Detect which cell encompasses the target text, then output its (X, Y) center coordinate. 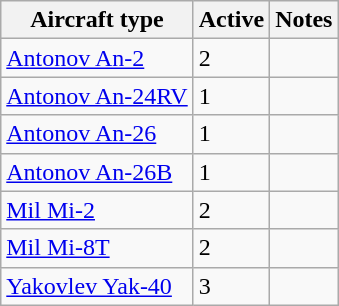
Yakovlev Yak-40 (97, 286)
Mil Mi-2 (97, 210)
Active (231, 20)
Antonov An-24RV (97, 96)
Aircraft type (97, 20)
Notes (304, 20)
Mil Mi-8T (97, 248)
3 (231, 286)
Antonov An-26 (97, 134)
Antonov An-2 (97, 58)
Antonov An-26B (97, 172)
